Find where the given text appears and provide that cell's center as [x, y] coordinate. 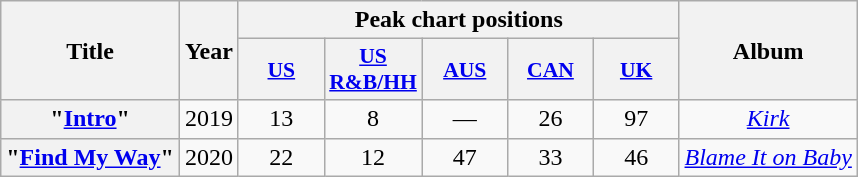
USR&B/HH [373, 70]
97 [636, 119]
8 [373, 119]
26 [551, 119]
"Intro" [90, 119]
US [281, 70]
UK [636, 70]
22 [281, 157]
CAN [551, 70]
47 [465, 157]
Year [208, 50]
Blame It on Baby [768, 157]
"Find My Way" [90, 157]
— [465, 119]
AUS [465, 70]
12 [373, 157]
Title [90, 50]
Album [768, 50]
Kirk [768, 119]
Peak chart positions [458, 20]
46 [636, 157]
2020 [208, 157]
2019 [208, 119]
13 [281, 119]
33 [551, 157]
